Extract the (X, Y) coordinate from the center of the cell holding the provided text.  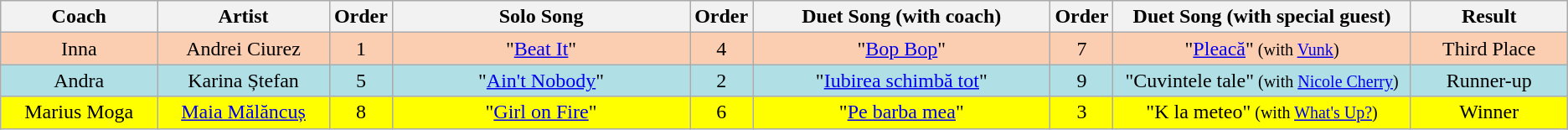
"Girl on Fire" (541, 112)
"Iubirea schimbă tot" (901, 81)
Maia Mălăncuș (244, 112)
1 (360, 49)
Duet Song (with coach) (901, 17)
Runner-up (1489, 81)
5 (360, 81)
Result (1489, 17)
7 (1082, 49)
9 (1082, 81)
"Cuvintele tale" (with Nicole Cherry) (1261, 81)
2 (722, 81)
"Beat It" (541, 49)
4 (722, 49)
Inna (79, 49)
Solo Song (541, 17)
"Bop Bop" (901, 49)
Marius Moga (79, 112)
Winner (1489, 112)
Andra (79, 81)
Karina Ștefan (244, 81)
6 (722, 112)
Third Place (1489, 49)
Duet Song (with special guest) (1261, 17)
3 (1082, 112)
"Pleacă" (with Vunk) (1261, 49)
"Pe barba mea" (901, 112)
8 (360, 112)
Artist (244, 17)
"Ain't Nobody" (541, 81)
Coach (79, 17)
Andrei Ciurez (244, 49)
"K la meteo" (with What's Up?) (1261, 112)
